Locate the cell with the specified text and output its (x, y) center coordinate. 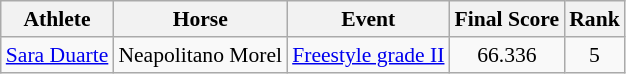
Final Score (508, 19)
Sara Duarte (58, 55)
Event (368, 19)
Athlete (58, 19)
5 (594, 55)
Rank (594, 19)
Horse (200, 19)
Freestyle grade II (368, 55)
66.336 (508, 55)
Neapolitano Morel (200, 55)
